Capture the cell that displays the provided text and extract its (X, Y) central coordinate. 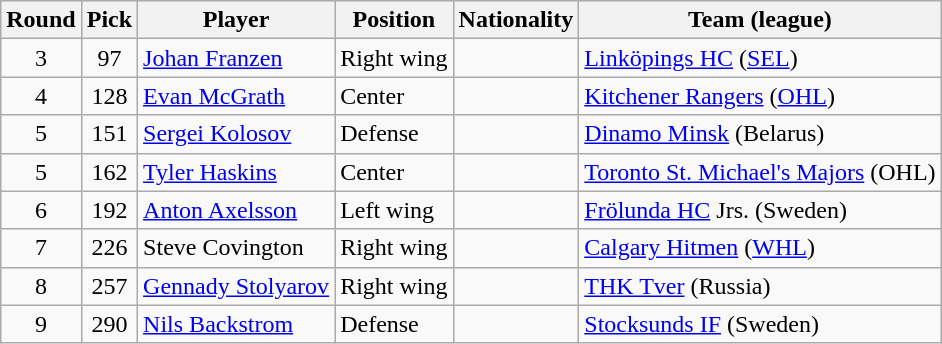
Nils Backstrom (236, 324)
Dinamo Minsk (Belarus) (760, 134)
192 (109, 210)
Player (236, 20)
6 (41, 210)
9 (41, 324)
Pick (109, 20)
Steve Covington (236, 248)
Johan Franzen (236, 58)
Calgary Hitmen (WHL) (760, 248)
Tyler Haskins (236, 172)
Nationality (516, 20)
3 (41, 58)
Sergei Kolosov (236, 134)
162 (109, 172)
Kitchener Rangers (OHL) (760, 96)
THK Tver (Russia) (760, 286)
Left wing (394, 210)
4 (41, 96)
151 (109, 134)
226 (109, 248)
Position (394, 20)
Stocksunds IF (Sweden) (760, 324)
8 (41, 286)
Gennady Stolyarov (236, 286)
97 (109, 58)
Team (league) (760, 20)
Frölunda HC Jrs. (Sweden) (760, 210)
Toronto St. Michael's Majors (OHL) (760, 172)
Linköpings HC (SEL) (760, 58)
257 (109, 286)
128 (109, 96)
Anton Axelsson (236, 210)
290 (109, 324)
7 (41, 248)
Round (41, 20)
Evan McGrath (236, 96)
